Find where the given text appears and provide that cell's center as (x, y) coordinate. 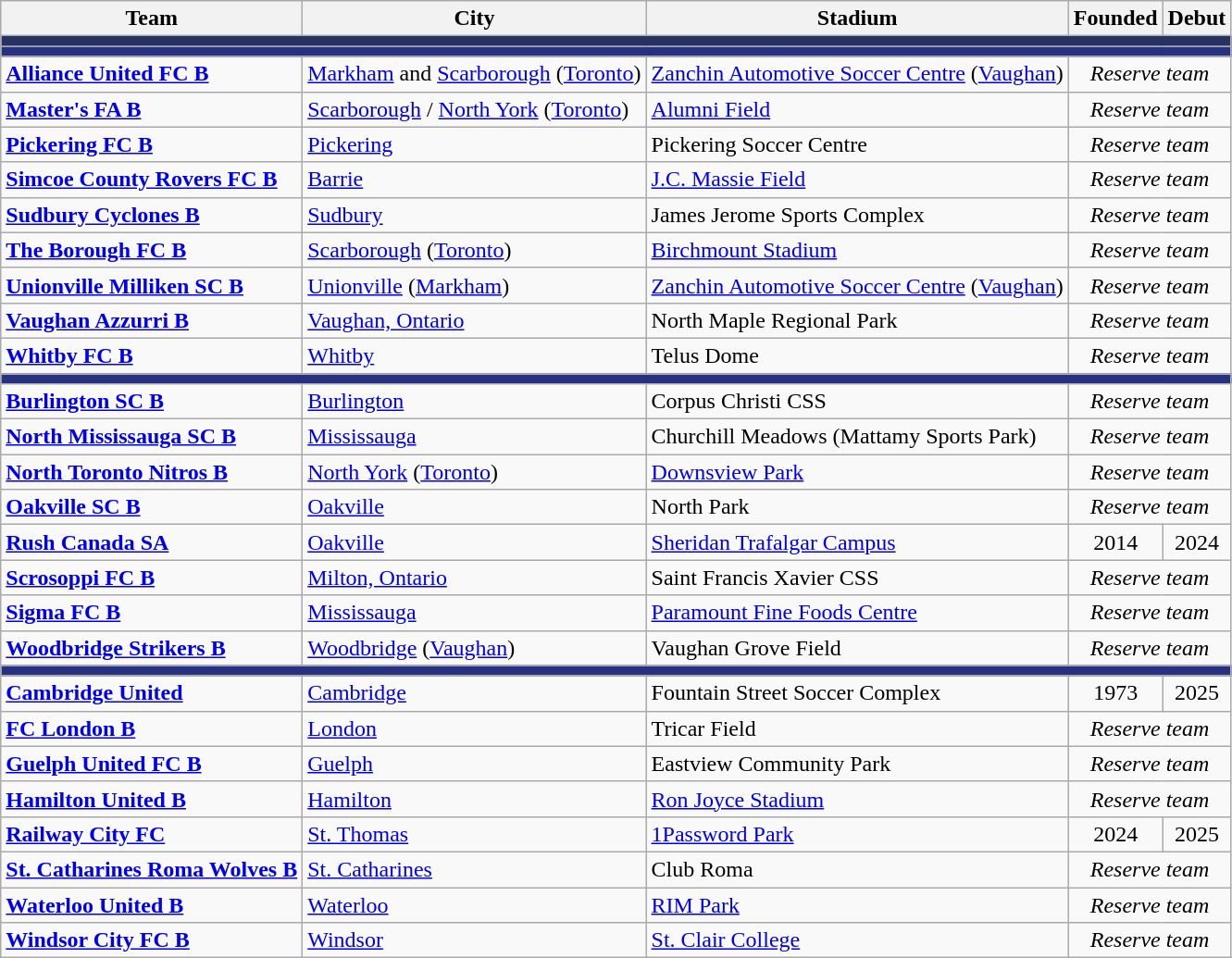
North York (Toronto) (474, 472)
Unionville (Markham) (474, 285)
Downsview Park (857, 472)
FC London B (152, 728)
Pickering FC B (152, 144)
Vaughan, Ontario (474, 320)
Markham and Scarborough (Toronto) (474, 74)
2014 (1115, 542)
Cambridge (474, 693)
North Park (857, 507)
Saint Francis Xavier CSS (857, 578)
Hamilton United B (152, 799)
Woodbridge Strikers B (152, 648)
Ron Joyce Stadium (857, 799)
Corpus Christi CSS (857, 402)
1Password Park (857, 834)
Vaughan Azzurri B (152, 320)
Eastview Community Park (857, 764)
Waterloo United B (152, 904)
Whitby FC B (152, 355)
Woodbridge (Vaughan) (474, 648)
St. Clair College (857, 940)
Unionville Milliken SC B (152, 285)
Windsor City FC B (152, 940)
Pickering (474, 144)
North Maple Regional Park (857, 320)
St. Thomas (474, 834)
Alumni Field (857, 109)
The Borough FC B (152, 250)
Birchmount Stadium (857, 250)
Burlington (474, 402)
Cambridge United (152, 693)
North Mississauga SC B (152, 437)
Sudbury (474, 215)
Master's FA B (152, 109)
North Toronto Nitros B (152, 472)
Vaughan Grove Field (857, 648)
Alliance United FC B (152, 74)
Debut (1197, 19)
Sudbury Cyclones B (152, 215)
1973 (1115, 693)
Churchill Meadows (Mattamy Sports Park) (857, 437)
Scrosoppi FC B (152, 578)
J.C. Massie Field (857, 180)
St. Catharines (474, 869)
Sigma FC B (152, 613)
Club Roma (857, 869)
Railway City FC (152, 834)
Waterloo (474, 904)
James Jerome Sports Complex (857, 215)
Oakville SC B (152, 507)
RIM Park (857, 904)
Paramount Fine Foods Centre (857, 613)
Rush Canada SA (152, 542)
Hamilton (474, 799)
Barrie (474, 180)
Team (152, 19)
Burlington SC B (152, 402)
City (474, 19)
Guelph United FC B (152, 764)
Founded (1115, 19)
Windsor (474, 940)
London (474, 728)
Sheridan Trafalgar Campus (857, 542)
Stadium (857, 19)
Whitby (474, 355)
Tricar Field (857, 728)
Fountain Street Soccer Complex (857, 693)
Pickering Soccer Centre (857, 144)
Telus Dome (857, 355)
Scarborough (Toronto) (474, 250)
Guelph (474, 764)
Milton, Ontario (474, 578)
Simcoe County Rovers FC B (152, 180)
St. Catharines Roma Wolves B (152, 869)
Scarborough / North York (Toronto) (474, 109)
